For the text-containing cell, return its midpoint in [x, y] coordinate format. 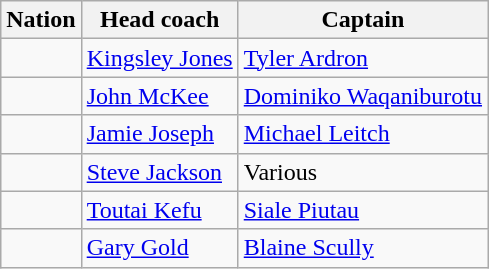
Nation [41, 20]
Jamie Joseph [160, 134]
Toutai Kefu [160, 210]
Siale Piutau [362, 210]
Steve Jackson [160, 172]
John McKee [160, 96]
Gary Gold [160, 248]
Michael Leitch [362, 134]
Dominiko Waqaniburotu [362, 96]
Blaine Scully [362, 248]
Kingsley Jones [160, 58]
Various [362, 172]
Head coach [160, 20]
Tyler Ardron [362, 58]
Captain [362, 20]
